Detect which cell encompasses the target text, then output its (X, Y) center coordinate. 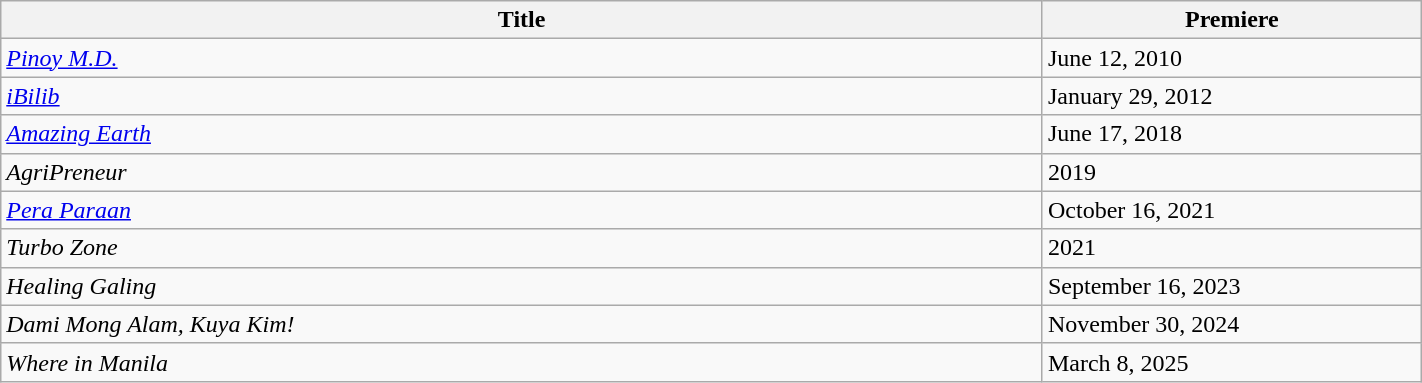
September 16, 2023 (1232, 286)
AgriPreneur (522, 172)
October 16, 2021 (1232, 210)
Amazing Earth (522, 134)
2021 (1232, 248)
Pinoy M.D. (522, 58)
iBilib (522, 96)
Turbo Zone (522, 248)
Pera Paraan (522, 210)
June 12, 2010 (1232, 58)
Premiere (1232, 20)
March 8, 2025 (1232, 362)
2019 (1232, 172)
Title (522, 20)
Dami Mong Alam, Kuya Kim! (522, 324)
Where in Manila (522, 362)
November 30, 2024 (1232, 324)
June 17, 2018 (1232, 134)
Healing Galing (522, 286)
January 29, 2012 (1232, 96)
